Detect which cell encompasses the target text, then output its [X, Y] center coordinate. 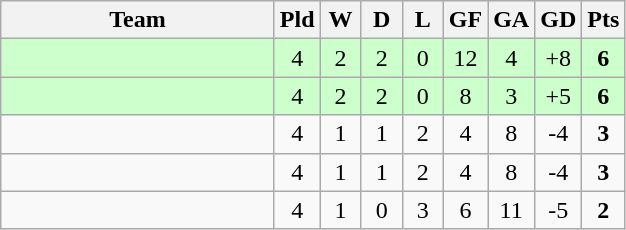
Team [138, 20]
+8 [558, 58]
-5 [558, 210]
12 [465, 58]
11 [512, 210]
Pld [297, 20]
GA [512, 20]
W [340, 20]
Pts [604, 20]
+5 [558, 96]
L [422, 20]
GD [558, 20]
GF [465, 20]
D [382, 20]
